Output the [X, Y] coordinate of the center of the cell containing the given text.  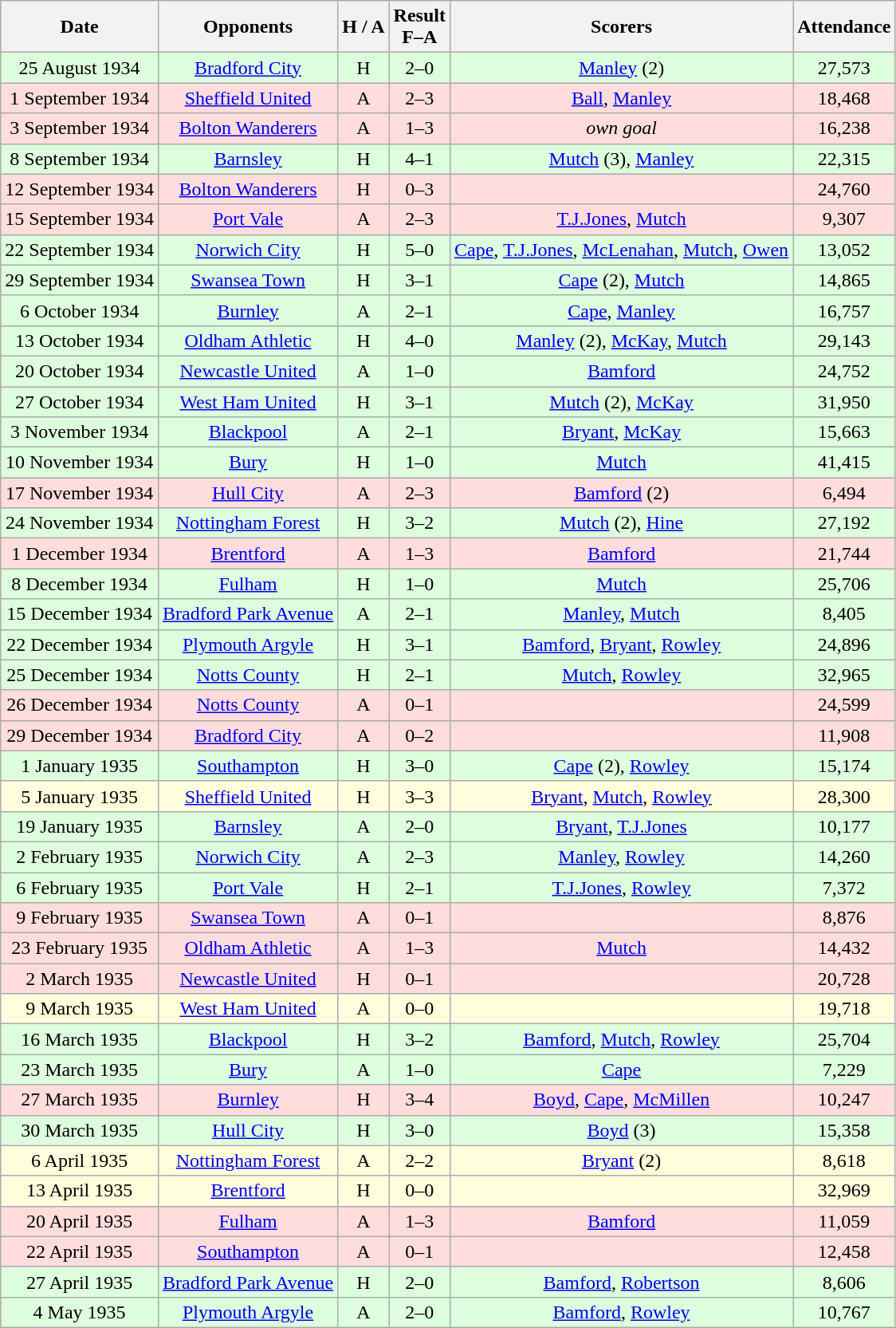
25 December 1934 [80, 675]
Manley, Mutch [621, 614]
0–2 [419, 735]
11,059 [844, 1221]
22 December 1934 [80, 644]
8 September 1934 [80, 159]
16 March 1935 [80, 1039]
27,192 [844, 523]
Mutch (2), McKay [621, 401]
18,468 [844, 98]
16,238 [844, 128]
27,573 [844, 68]
15,358 [844, 1130]
Attendance [844, 27]
19 January 1935 [80, 826]
26 December 1934 [80, 705]
29 September 1934 [80, 280]
Cape [621, 1070]
Bryant, McKay [621, 432]
15 December 1934 [80, 614]
9,307 [844, 219]
13 April 1935 [80, 1191]
5 January 1935 [80, 796]
2–2 [419, 1161]
15,663 [844, 432]
Bamford, Rowley [621, 1312]
1 December 1934 [80, 554]
17 November 1934 [80, 493]
24,599 [844, 705]
3–4 [419, 1100]
T.J.Jones, Mutch [621, 219]
12,458 [844, 1251]
14,432 [844, 948]
28,300 [844, 796]
22 September 1934 [80, 250]
6 April 1935 [80, 1161]
10,767 [844, 1312]
8,606 [844, 1282]
32,965 [844, 675]
10,247 [844, 1100]
25 August 1934 [80, 68]
3–3 [419, 796]
24,896 [844, 644]
Date [80, 27]
10 November 1934 [80, 463]
21,744 [844, 554]
3 September 1934 [80, 128]
32,969 [844, 1191]
6,494 [844, 493]
20 October 1934 [80, 371]
Mutch, Rowley [621, 675]
9 February 1935 [80, 918]
8,618 [844, 1161]
22 April 1935 [80, 1251]
6 October 1934 [80, 310]
Bamford, Mutch, Rowley [621, 1039]
11,908 [844, 735]
13 October 1934 [80, 341]
27 March 1935 [80, 1100]
23 February 1935 [80, 948]
14,260 [844, 857]
29,143 [844, 341]
24,760 [844, 189]
1 September 1934 [80, 98]
20,728 [844, 979]
Mutch (3), Manley [621, 159]
Bamford (2) [621, 493]
2 March 1935 [80, 979]
24 November 1934 [80, 523]
1 January 1935 [80, 766]
23 March 1935 [80, 1070]
0–3 [419, 189]
Manley, Rowley [621, 857]
4–0 [419, 341]
7,372 [844, 888]
15 September 1934 [80, 219]
Cape, T.J.Jones, McLenahan, Mutch, Owen [621, 250]
24,752 [844, 371]
16,757 [844, 310]
12 September 1934 [80, 189]
Scorers [621, 27]
6 February 1935 [80, 888]
Manley (2), McKay, Mutch [621, 341]
Boyd (3) [621, 1130]
8,876 [844, 918]
27 October 1934 [80, 401]
7,229 [844, 1070]
27 April 1935 [80, 1282]
Bamford, Bryant, Rowley [621, 644]
4–1 [419, 159]
Cape (2), Rowley [621, 766]
own goal [621, 128]
14,865 [844, 280]
Bryant (2) [621, 1161]
ResultF–A [419, 27]
Ball, Manley [621, 98]
15,174 [844, 766]
Mutch (2), Hine [621, 523]
8,405 [844, 614]
Cape (2), Mutch [621, 280]
Opponents [247, 27]
30 March 1935 [80, 1130]
25,704 [844, 1039]
2 February 1935 [80, 857]
4 May 1935 [80, 1312]
13,052 [844, 250]
19,718 [844, 1009]
H / A [364, 27]
Bryant, Mutch, Rowley [621, 796]
22,315 [844, 159]
41,415 [844, 463]
Boyd, Cape, McMillen [621, 1100]
10,177 [844, 826]
9 March 1935 [80, 1009]
3 November 1934 [80, 432]
5–0 [419, 250]
31,950 [844, 401]
Manley (2) [621, 68]
Bamford, Robertson [621, 1282]
25,706 [844, 584]
Cape, Manley [621, 310]
8 December 1934 [80, 584]
T.J.Jones, Rowley [621, 888]
20 April 1935 [80, 1221]
29 December 1934 [80, 735]
Bryant, T.J.Jones [621, 826]
